Output the (X, Y) coordinate of the center of the cell containing the given text.  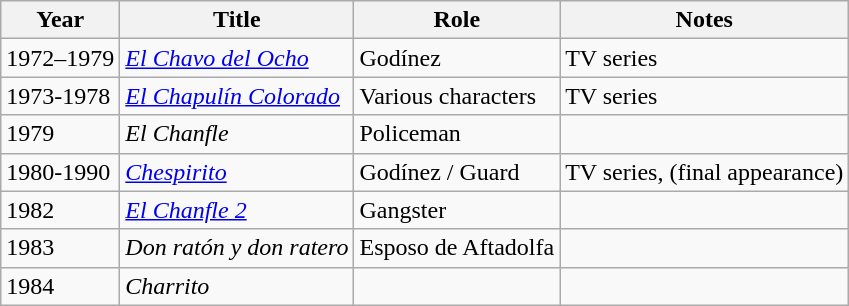
El Chapulín Colorado (237, 96)
Charrito (237, 286)
1984 (60, 286)
1979 (60, 134)
Title (237, 20)
1980-1990 (60, 172)
Role (457, 20)
Policeman (457, 134)
El Chanfle 2 (237, 210)
1973-1978 (60, 96)
Chespirito (237, 172)
Esposo de Aftadolfa (457, 248)
Godínez / Guard (457, 172)
1972–1979 (60, 58)
Various characters (457, 96)
Notes (704, 20)
Godínez (457, 58)
El Chavo del Ocho (237, 58)
Don ratón y don ratero (237, 248)
Gangster (457, 210)
El Chanfle (237, 134)
TV series, (final appearance) (704, 172)
1982 (60, 210)
1983 (60, 248)
Year (60, 20)
